Scan for the cell matching the given text and deliver its [x, y] coordinate at center. 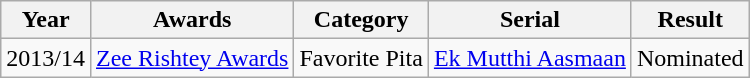
Year [46, 20]
Favorite Pita [361, 58]
2013/14 [46, 58]
Category [361, 20]
Ek Mutthi Aasmaan [530, 58]
Serial [530, 20]
Result [690, 20]
Zee Rishtey Awards [192, 58]
Awards [192, 20]
Nominated [690, 58]
